Detect which cell encompasses the target text, then output its [X, Y] center coordinate. 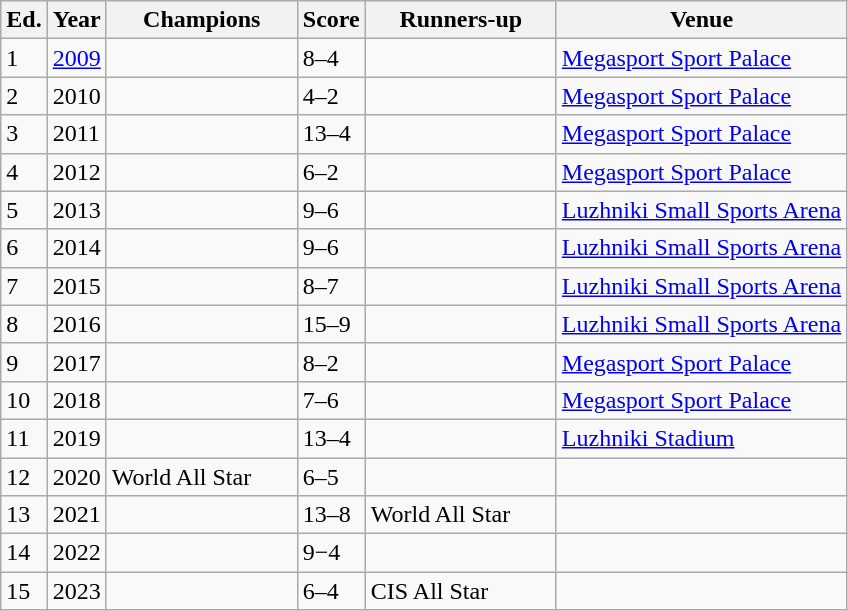
15–9 [331, 324]
7–6 [331, 400]
2021 [76, 515]
Runners-up [460, 20]
5 [24, 210]
8–7 [331, 286]
2009 [76, 58]
2 [24, 96]
2023 [76, 591]
8 [24, 324]
8–2 [331, 362]
2011 [76, 134]
2018 [76, 400]
15 [24, 591]
1 [24, 58]
Luzhniki Stadium [701, 438]
2014 [76, 248]
10 [24, 400]
13 [24, 515]
9−4 [331, 553]
Venue [701, 20]
11 [24, 438]
2013 [76, 210]
14 [24, 553]
8–4 [331, 58]
2010 [76, 96]
2016 [76, 324]
Champions [202, 20]
12 [24, 477]
7 [24, 286]
9 [24, 362]
2019 [76, 438]
4 [24, 172]
3 [24, 134]
6 [24, 248]
4–2 [331, 96]
2015 [76, 286]
2012 [76, 172]
13–8 [331, 515]
Ed. [24, 20]
2022 [76, 553]
Score [331, 20]
6–5 [331, 477]
CIS All Star [460, 591]
Year [76, 20]
2020 [76, 477]
2017 [76, 362]
6–2 [331, 172]
6–4 [331, 591]
